Extract the (x, y) coordinate from the center of the cell holding the provided text.  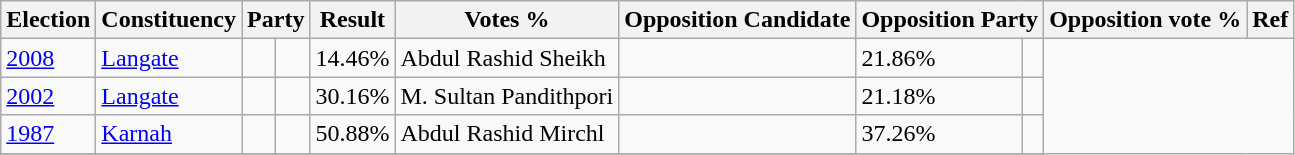
50.88% (352, 134)
Ref (1270, 20)
Election (48, 20)
Karnah (169, 134)
21.86% (939, 58)
Abdul Rashid Sheikh (507, 58)
14.46% (352, 58)
Votes % (507, 20)
21.18% (939, 96)
2008 (48, 58)
Opposition Candidate (738, 20)
Party (276, 20)
Result (352, 20)
M. Sultan Pandithpori (507, 96)
Opposition Party (950, 20)
1987 (48, 134)
Opposition vote % (1146, 20)
Abdul Rashid Mirchl (507, 134)
2002 (48, 96)
37.26% (939, 134)
30.16% (352, 96)
Constituency (169, 20)
